Capture the cell that displays the provided text and extract its [X, Y] central coordinate. 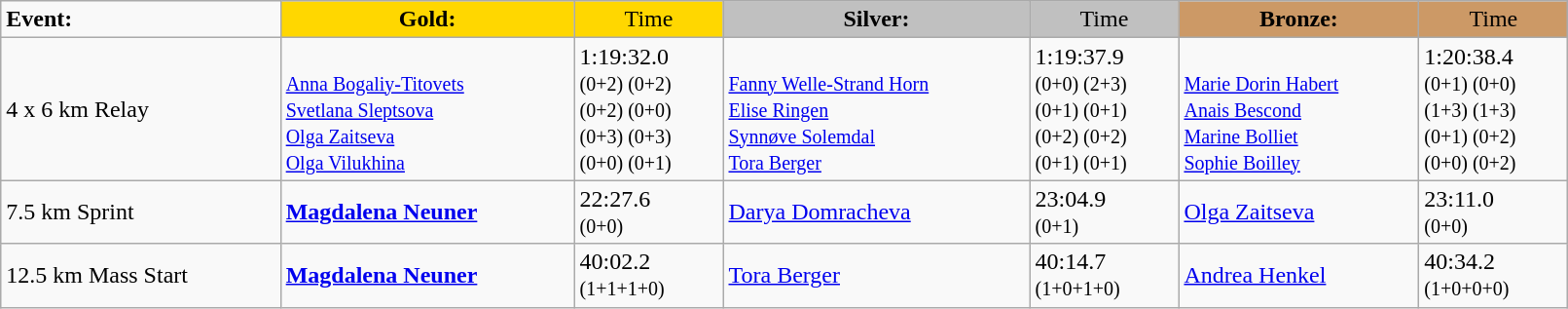
4 x 6 km Relay [140, 109]
1:19:37.9(0+0) (2+3)(0+1) (0+1)(0+2) (0+2)(0+1) (0+1) [1104, 109]
Olga Zaitseva [1298, 212]
1:19:32.0(0+2) (0+2)(0+2) (0+0)(0+3) (0+3)(0+0) (0+1) [648, 109]
22:27.6(0+0) [648, 212]
Anna Bogaliy-TitovetsSvetlana SleptsovaOlga ZaitsevaOlga Vilukhina [427, 109]
Gold: [427, 19]
23:11.0(0+0) [1493, 212]
Fanny Welle-Strand HornElise RingenSynnøve SolemdalTora Berger [876, 109]
23:04.9(0+1) [1104, 212]
Silver: [876, 19]
1:20:38.4(0+1) (0+0)(1+3) (1+3)(0+1) (0+2)(0+0) (0+2) [1493, 109]
Tora Berger [876, 275]
Bronze: [1298, 19]
7.5 km Sprint [140, 212]
40:02.2(1+1+1+0) [648, 275]
40:34.2(1+0+0+0) [1493, 275]
40:14.7(1+0+1+0) [1104, 275]
Andrea Henkel [1298, 275]
Marie Dorin HabertAnais BescondMarine BollietSophie Boilley [1298, 109]
Event: [140, 19]
12.5 km Mass Start [140, 275]
Darya Domracheva [876, 212]
